Scan for the cell matching the given text and deliver its [x, y] coordinate at center. 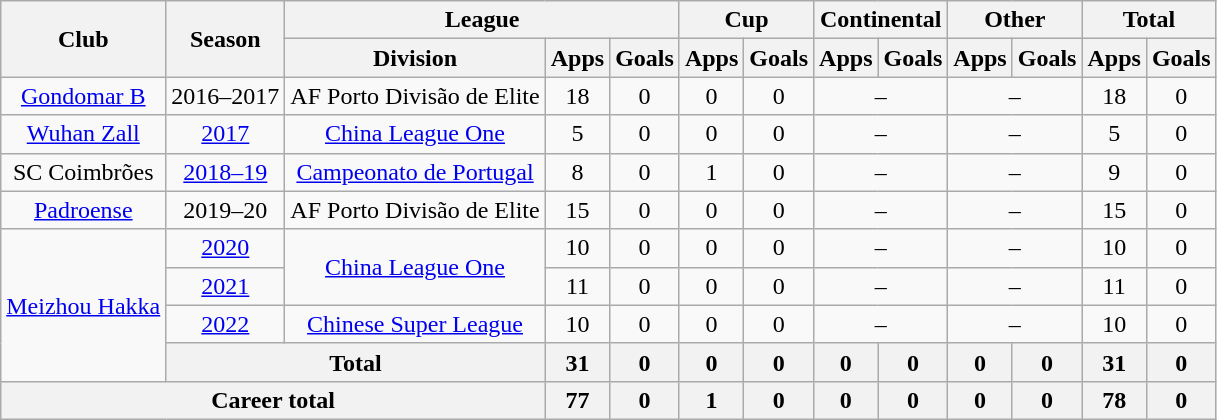
2018–19 [226, 172]
Padroense [84, 210]
Career total [273, 400]
Chinese Super League [415, 324]
Continental [881, 20]
Meizhou Hakka [84, 305]
Other [1015, 20]
League [482, 20]
Wuhan Zall [84, 134]
2021 [226, 286]
SC Coimbrões [84, 172]
2019–20 [226, 210]
Season [226, 39]
2017 [226, 134]
2016–2017 [226, 96]
Division [415, 58]
Campeonato de Portugal [415, 172]
Club [84, 39]
8 [577, 172]
Gondomar B [84, 96]
Cup [746, 20]
2020 [226, 248]
9 [1114, 172]
2022 [226, 324]
77 [577, 400]
78 [1114, 400]
